Scan for the cell matching the given text and deliver its (x, y) coordinate at center. 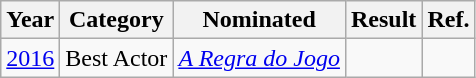
A Regra do Jogo (260, 58)
Ref. (448, 20)
Nominated (260, 20)
Result (383, 20)
Best Actor (116, 58)
2016 (30, 58)
Category (116, 20)
Year (30, 20)
